Return [x, y] of the center of cell containing provided text 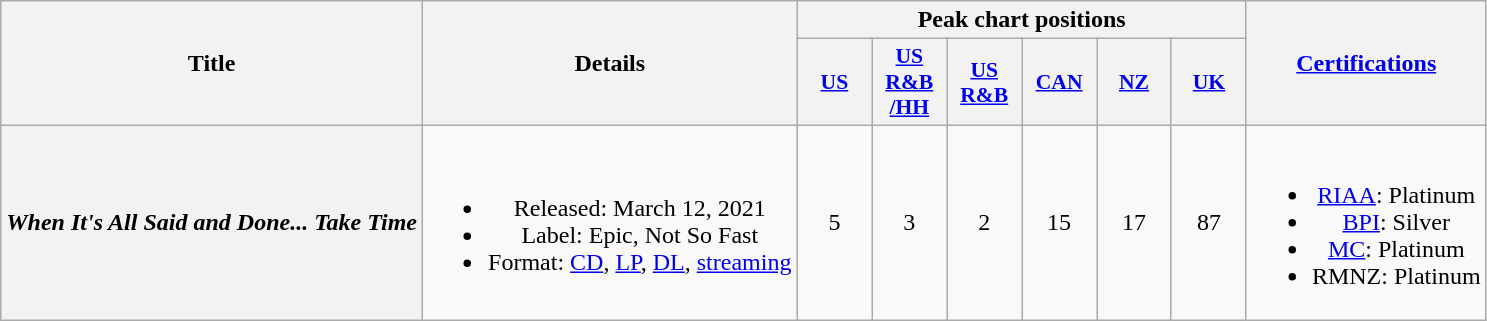
Certifications [1366, 64]
USR&B/HH [910, 82]
US [834, 82]
5 [834, 222]
3 [910, 222]
RIAA: PlatinumBPI: SilverMC: PlatinumRMNZ: Platinum [1366, 222]
Title [212, 64]
When It's All Said and Done... Take Time [212, 222]
NZ [1134, 82]
CAN [1060, 82]
17 [1134, 222]
87 [1208, 222]
USR&B [984, 82]
Released: March 12, 2021Label: Epic, Not So FastFormat: CD, LP, DL, streaming [610, 222]
15 [1060, 222]
2 [984, 222]
Details [610, 64]
UK [1208, 82]
Peak chart positions [1022, 20]
